Return the (x, y) coordinate for the center point of the cell that contains the specified text.  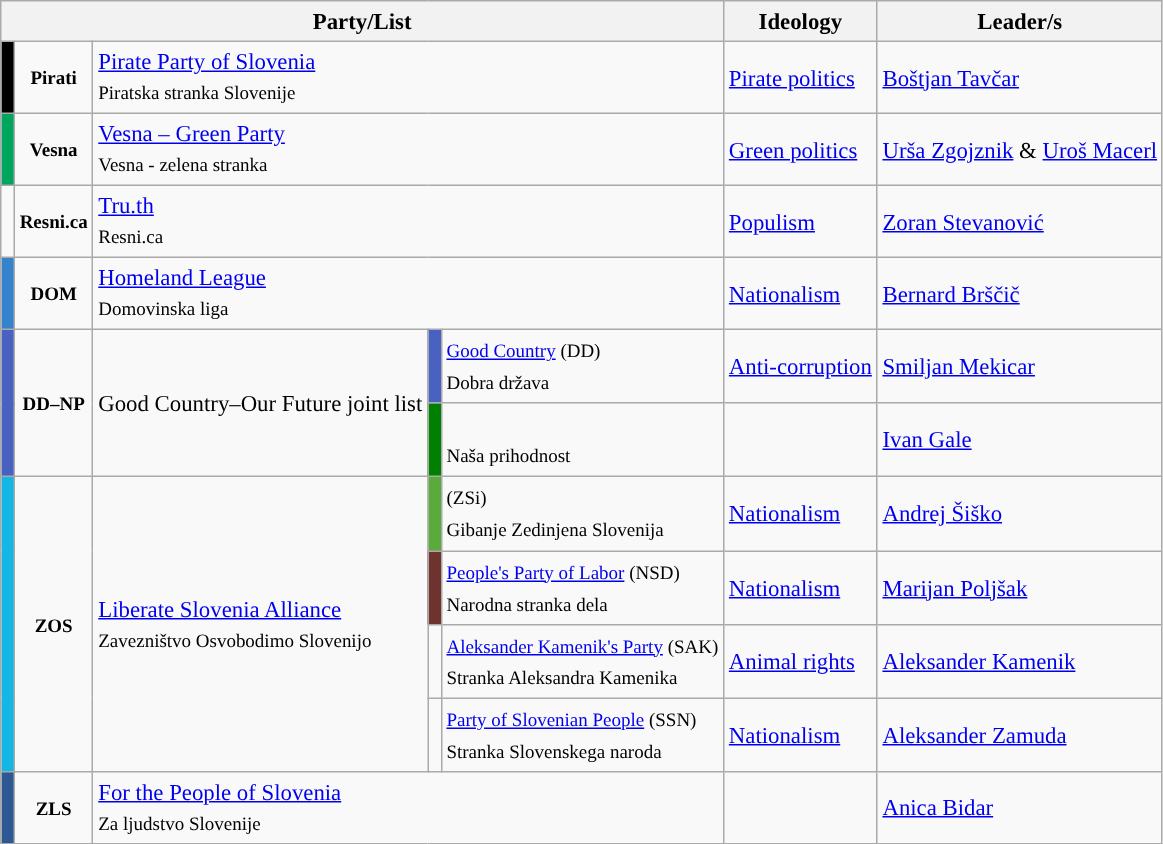
Vesna (54, 150)
Party/List (362, 22)
Urša Zgojznik & Uroš Macerl (1020, 150)
Party of Slovenian People (SSN)Stranka Slovenskega naroda (582, 735)
Ivan Gale (1020, 441)
ZLS (54, 807)
Tru.thResni.ca (408, 222)
Bernard Brščič (1020, 294)
People's Party of Labor (NSD)Narodna stranka dela (582, 588)
Smiljan Mekicar (1020, 367)
Marijan Poljšak (1020, 588)
Resni.ca (54, 222)
Anti-corruption (801, 367)
Animal rights (801, 661)
Leader/s (1020, 22)
Pirate Party of SloveniaPiratska stranka Slovenije (408, 78)
Andrej Šiško (1020, 514)
Green politics (801, 150)
Pirati (54, 78)
(ZSi)Gibanje Zedinjena Slovenija (582, 514)
Naša prihodnost (582, 441)
Anica Bidar (1020, 807)
Populism (801, 222)
Boštjan Tavčar (1020, 78)
Aleksander Kamenik (1020, 661)
DD–NP (54, 404)
Aleksander Zamuda (1020, 735)
Homeland LeagueDomovinska liga (408, 294)
Zoran Stevanović (1020, 222)
Pirate politics (801, 78)
Vesna – Green PartyVesna - zelena stranka (408, 150)
For the People of SloveniaZa ljudstvo Slovenije (408, 807)
Liberate Slovenia AllianceZavezništvo Osvobodimo Slovenijo (260, 624)
ZOS (54, 624)
DOM (54, 294)
Good Country (DD)Dobra država (582, 367)
Good Country–Our Future joint list (260, 404)
Ideology (801, 22)
Aleksander Kamenik's Party (SAK)Stranka Aleksandra Kamenika (582, 661)
